Output the [X, Y] coordinate of the center of the cell containing the given text.  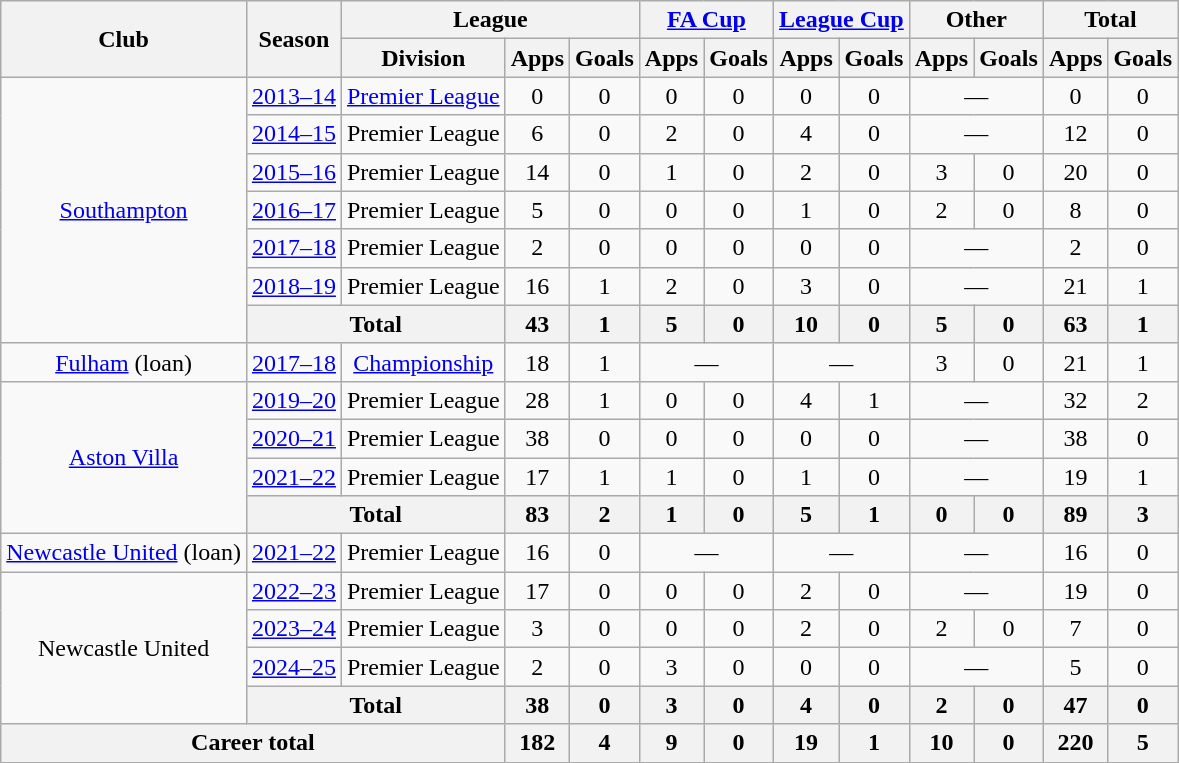
28 [537, 400]
32 [1075, 400]
7 [1075, 629]
83 [537, 515]
12 [1075, 134]
89 [1075, 515]
8 [1075, 210]
Aston Villa [124, 457]
Fulham (loan) [124, 362]
18 [537, 362]
2022–23 [294, 591]
6 [537, 134]
Newcastle United [124, 648]
2020–21 [294, 438]
Southampton [124, 210]
9 [671, 743]
63 [1075, 324]
Championship [423, 362]
20 [1075, 172]
2016–17 [294, 210]
League [490, 20]
2014–15 [294, 134]
FA Cup [706, 20]
Club [124, 39]
220 [1075, 743]
Season [294, 39]
2018–19 [294, 286]
2015–16 [294, 172]
43 [537, 324]
Newcastle United (loan) [124, 553]
Career total [253, 743]
2023–24 [294, 629]
Other [976, 20]
Division [423, 58]
2019–20 [294, 400]
League Cup [841, 20]
2024–25 [294, 667]
14 [537, 172]
2013–14 [294, 96]
47 [1075, 705]
182 [537, 743]
